Detect which cell encompasses the target text, then output its (X, Y) center coordinate. 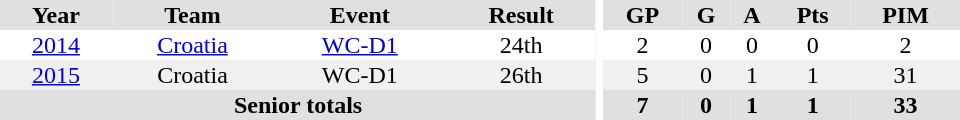
2014 (56, 45)
24th (521, 45)
Pts (812, 15)
31 (906, 75)
Event (360, 15)
26th (521, 75)
2015 (56, 75)
GP (643, 15)
Team (192, 15)
PIM (906, 15)
Senior totals (298, 105)
G (706, 15)
Year (56, 15)
A (752, 15)
Result (521, 15)
7 (643, 105)
33 (906, 105)
5 (643, 75)
